Capture the cell that displays the provided text and extract its [X, Y] central coordinate. 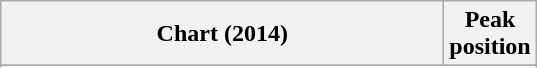
Chart (2014) [222, 34]
Peakposition [490, 34]
